For the text-containing cell, return its midpoint in [x, y] coordinate format. 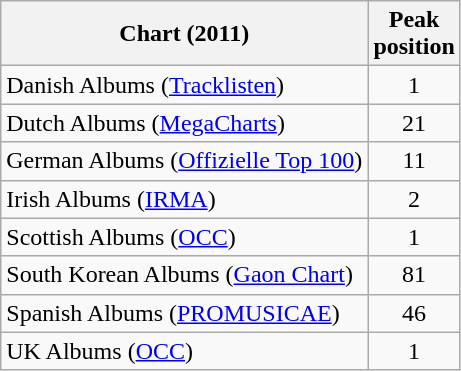
Spanish Albums (PROMUSICAE) [184, 313]
Dutch Albums (MegaCharts) [184, 123]
South Korean Albums (Gaon Chart) [184, 275]
46 [414, 313]
81 [414, 275]
UK Albums (OCC) [184, 351]
Danish Albums (Tracklisten) [184, 85]
Scottish Albums (OCC) [184, 237]
Irish Albums (IRMA) [184, 199]
Chart (2011) [184, 34]
11 [414, 161]
German Albums (Offizielle Top 100) [184, 161]
2 [414, 199]
Peakposition [414, 34]
21 [414, 123]
